Pinpoint the cell where the given text exists, returning its [x, y] midpoint coordinate. 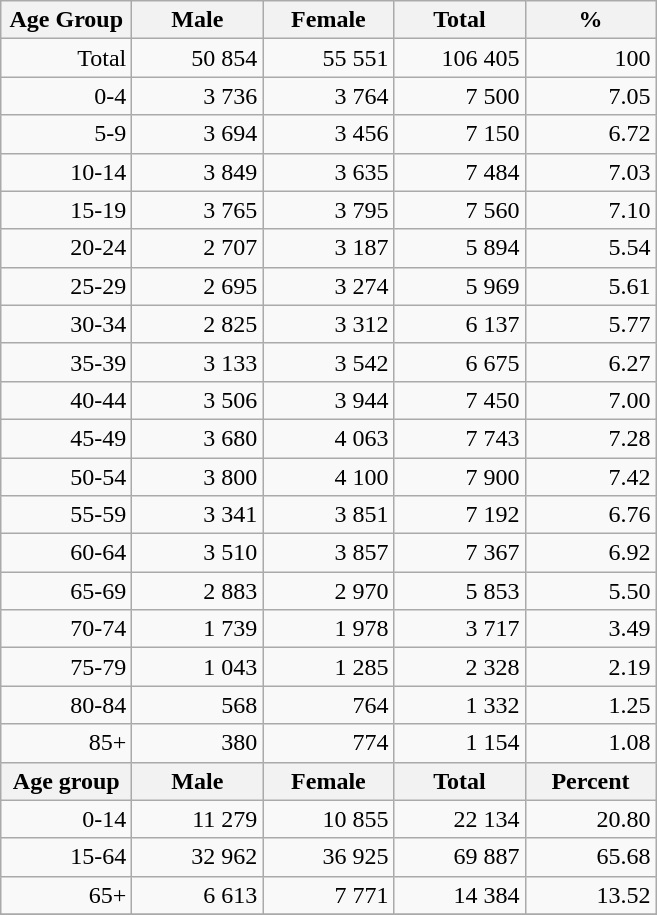
13.52 [590, 895]
3 341 [198, 515]
5-9 [66, 134]
65+ [66, 895]
5.54 [590, 248]
7 900 [460, 477]
568 [198, 705]
55-59 [66, 515]
7 743 [460, 438]
3 944 [328, 400]
2 970 [328, 591]
6.76 [590, 515]
75-79 [66, 667]
7 150 [460, 134]
11 279 [198, 819]
6.27 [590, 362]
55 551 [328, 58]
2 883 [198, 591]
3 635 [328, 172]
85+ [66, 743]
3 736 [198, 96]
3 849 [198, 172]
20-24 [66, 248]
0-14 [66, 819]
7.05 [590, 96]
7 192 [460, 515]
45-49 [66, 438]
764 [328, 705]
50-54 [66, 477]
6.72 [590, 134]
7.42 [590, 477]
15-19 [66, 210]
774 [328, 743]
0-4 [66, 96]
1 043 [198, 667]
7.00 [590, 400]
7 484 [460, 172]
Percent [590, 781]
6 675 [460, 362]
7.03 [590, 172]
4 100 [328, 477]
3 187 [328, 248]
1 978 [328, 629]
3 800 [198, 477]
7 560 [460, 210]
2 707 [198, 248]
1.25 [590, 705]
36 925 [328, 857]
7 367 [460, 553]
3 133 [198, 362]
25-29 [66, 286]
5 853 [460, 591]
5.61 [590, 286]
100 [590, 58]
5.50 [590, 591]
32 962 [198, 857]
6.92 [590, 553]
1.08 [590, 743]
7.10 [590, 210]
3.49 [590, 629]
2 825 [198, 324]
3 510 [198, 553]
60-64 [66, 553]
3 312 [328, 324]
7 771 [328, 895]
10 855 [328, 819]
1 154 [460, 743]
Age group [66, 781]
1 285 [328, 667]
4 063 [328, 438]
70-74 [66, 629]
3 542 [328, 362]
40-44 [66, 400]
% [590, 20]
3 851 [328, 515]
3 717 [460, 629]
6 137 [460, 324]
7 500 [460, 96]
20.80 [590, 819]
2 695 [198, 286]
2 328 [460, 667]
69 887 [460, 857]
3 857 [328, 553]
3 764 [328, 96]
5 969 [460, 286]
106 405 [460, 58]
15-64 [66, 857]
5 894 [460, 248]
3 274 [328, 286]
3 456 [328, 134]
14 384 [460, 895]
65-69 [66, 591]
30-34 [66, 324]
380 [198, 743]
3 694 [198, 134]
1 739 [198, 629]
3 795 [328, 210]
3 680 [198, 438]
7.28 [590, 438]
80-84 [66, 705]
6 613 [198, 895]
10-14 [66, 172]
22 134 [460, 819]
2.19 [590, 667]
65.68 [590, 857]
Age Group [66, 20]
3 506 [198, 400]
1 332 [460, 705]
3 765 [198, 210]
5.77 [590, 324]
35-39 [66, 362]
7 450 [460, 400]
50 854 [198, 58]
